Output the (x, y) coordinate of the center of the cell containing the given text.  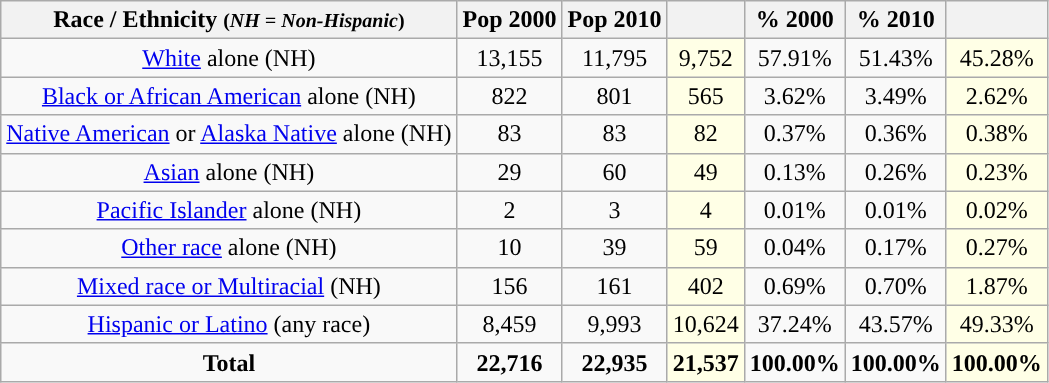
Asian alone (NH) (229, 172)
0.13% (794, 172)
156 (510, 286)
29 (510, 172)
Pacific Islander alone (NH) (229, 210)
Total (229, 362)
Native American or Alaska Native alone (NH) (229, 134)
57.91% (794, 58)
565 (706, 96)
0.04% (794, 248)
13,155 (510, 58)
3.49% (896, 96)
3 (614, 210)
8,459 (510, 324)
2 (510, 210)
49.33% (996, 324)
82 (706, 134)
0.23% (996, 172)
37.24% (794, 324)
0.37% (794, 134)
59 (706, 248)
49 (706, 172)
Pop 2000 (510, 20)
Hispanic or Latino (any race) (229, 324)
0.70% (896, 286)
161 (614, 286)
0.26% (896, 172)
43.57% (896, 324)
0.36% (896, 134)
Black or African American alone (NH) (229, 96)
10,624 (706, 324)
1.87% (996, 286)
0.17% (896, 248)
45.28% (996, 58)
10 (510, 248)
2.62% (996, 96)
4 (706, 210)
22,716 (510, 362)
3.62% (794, 96)
Mixed race or Multiracial (NH) (229, 286)
Other race alone (NH) (229, 248)
% 2010 (896, 20)
0.27% (996, 248)
9,752 (706, 58)
60 (614, 172)
0.69% (794, 286)
% 2000 (794, 20)
White alone (NH) (229, 58)
Pop 2010 (614, 20)
801 (614, 96)
9,993 (614, 324)
22,935 (614, 362)
0.02% (996, 210)
0.38% (996, 134)
822 (510, 96)
51.43% (896, 58)
21,537 (706, 362)
39 (614, 248)
Race / Ethnicity (NH = Non-Hispanic) (229, 20)
11,795 (614, 58)
402 (706, 286)
